Return (X, Y) of the center of cell containing provided text 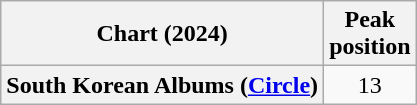
Chart (2024) (162, 34)
South Korean Albums (Circle) (162, 85)
Peakposition (370, 34)
13 (370, 85)
